Return [X, Y] of the center of cell containing provided text 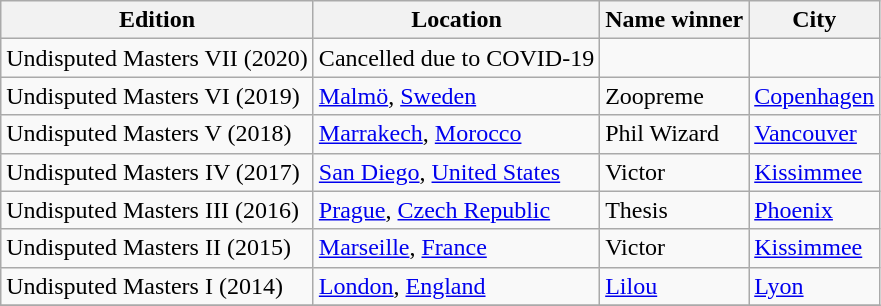
Phoenix [814, 210]
Undisputed Masters VII (2020) [158, 58]
Prague, Czech Republic [456, 210]
San Diego, United States [456, 172]
Undisputed Masters III (2016) [158, 210]
Lyon [814, 286]
Undisputed Masters IV (2017) [158, 172]
Phil Wizard [674, 134]
Zoopreme [674, 96]
Undisputed Masters II (2015) [158, 248]
Marseille, France [456, 248]
Edition [158, 20]
Copenhagen [814, 96]
Lilou [674, 286]
Marrakech, Morocco [456, 134]
Undisputed Masters I (2014) [158, 286]
Malmö, Sweden [456, 96]
Undisputed Masters VI (2019) [158, 96]
Name winner [674, 20]
London, England [456, 286]
Location [456, 20]
City [814, 20]
Thesis [674, 210]
Cancelled due to COVID-19 [456, 58]
Vancouver [814, 134]
Undisputed Masters V (2018) [158, 134]
